Capture the cell that displays the provided text and extract its (X, Y) central coordinate. 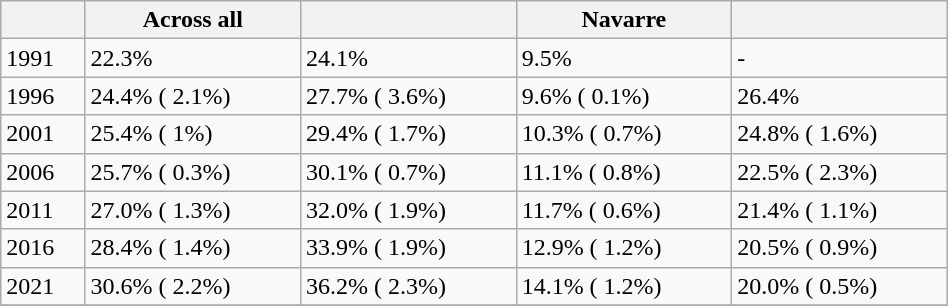
36.2% ( 2.3%) (409, 286)
14.1% ( 1.2%) (624, 286)
30.1% ( 0.7%) (409, 172)
21.4% ( 1.1%) (840, 210)
12.9% ( 1.2%) (624, 248)
9.5% (624, 58)
30.6% ( 2.2%) (193, 286)
28.4% ( 1.4%) (193, 248)
24.1% (409, 58)
27.0% ( 1.3%) (193, 210)
- (840, 58)
2006 (43, 172)
29.4% ( 1.7%) (409, 134)
1996 (43, 96)
25.7% ( 0.3%) (193, 172)
11.1% ( 0.8%) (624, 172)
20.5% ( 0.9%) (840, 248)
2001 (43, 134)
2011 (43, 210)
9.6% ( 0.1%) (624, 96)
25.4% ( 1%) (193, 134)
26.4% (840, 96)
27.7% ( 3.6%) (409, 96)
22.3% (193, 58)
11.7% ( 0.6%) (624, 210)
2016 (43, 248)
1991 (43, 58)
22.5% ( 2.3%) (840, 172)
33.9% ( 1.9%) (409, 248)
2021 (43, 286)
32.0% ( 1.9%) (409, 210)
24.4% ( 2.1%) (193, 96)
24.8% ( 1.6%) (840, 134)
20.0% ( 0.5%) (840, 286)
Across all (193, 20)
10.3% ( 0.7%) (624, 134)
Navarre (624, 20)
